Search for the cell housing the specified text and yield its (X, Y) center coordinate. 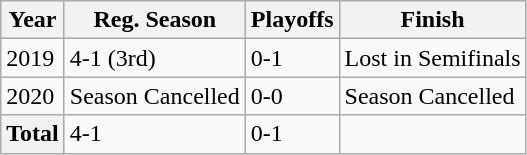
0-0 (292, 96)
Total (33, 134)
2020 (33, 96)
Finish (432, 20)
2019 (33, 58)
Playoffs (292, 20)
Reg. Season (154, 20)
Year (33, 20)
4-1 (3rd) (154, 58)
Lost in Semifinals (432, 58)
4-1 (154, 134)
